Output the (X, Y) coordinate of the center of the cell containing the given text.  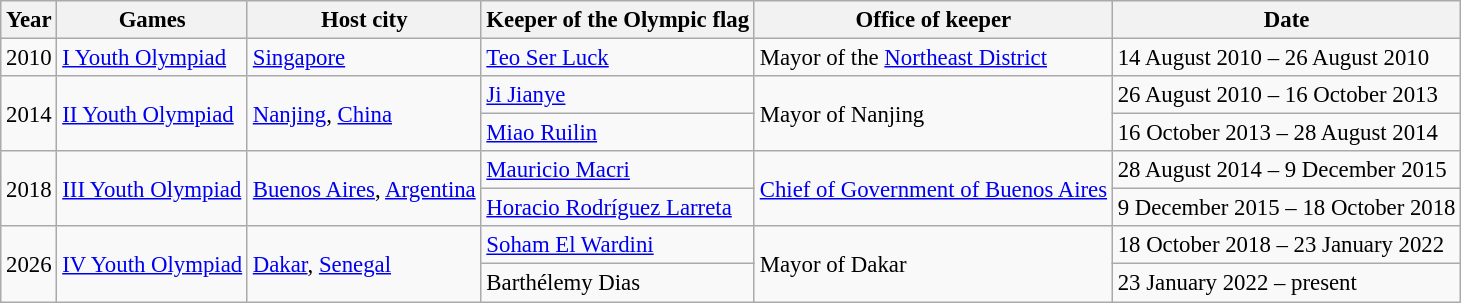
IV Youth Olympiad (152, 264)
Year (29, 20)
Dakar, Senegal (364, 264)
Miao Ruilin (618, 133)
2026 (29, 264)
Nanjing, China (364, 114)
Keeper of the Olympic flag (618, 20)
Teo Ser Luck (618, 58)
Ji Jianye (618, 95)
Buenos Aires, Argentina (364, 188)
Mauricio Macri (618, 170)
16 October 2013 – 28 August 2014 (1286, 133)
2010 (29, 58)
Chief of Government of Buenos Aires (933, 188)
28 August 2014 – 9 December 2015 (1286, 170)
II Youth Olympiad (152, 114)
2018 (29, 188)
I Youth Olympiad (152, 58)
26 August 2010 – 16 October 2013 (1286, 95)
23 January 2022 – present (1286, 283)
Soham El Wardini (618, 245)
Mayor of Dakar (933, 264)
Office of keeper (933, 20)
Host city (364, 20)
Date (1286, 20)
Mayor of the Northeast District (933, 58)
III Youth Olympiad (152, 188)
9 December 2015 – 18 October 2018 (1286, 208)
14 August 2010 – 26 August 2010 (1286, 58)
2014 (29, 114)
18 October 2018 – 23 January 2022 (1286, 245)
Singapore (364, 58)
Horacio Rodríguez Larreta (618, 208)
Barthélemy Dias (618, 283)
Games (152, 20)
Mayor of Nanjing (933, 114)
